For the text-containing cell, return its midpoint in (x, y) coordinate format. 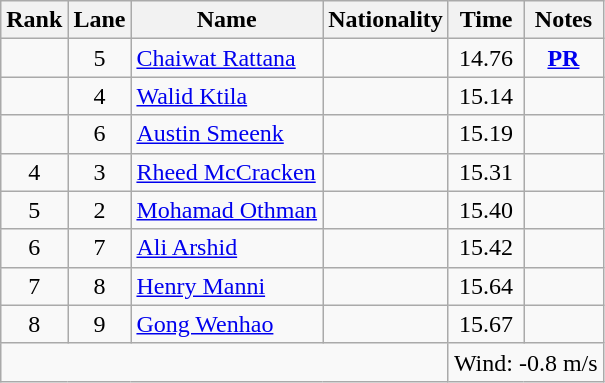
14.76 (486, 58)
15.67 (486, 324)
Wind: -0.8 m/s (526, 362)
Time (486, 20)
15.31 (486, 172)
15.40 (486, 210)
Mohamad Othman (227, 210)
PR (564, 58)
Notes (564, 20)
Rank (34, 20)
15.42 (486, 248)
Austin Smeenk (227, 134)
3 (100, 172)
9 (100, 324)
15.19 (486, 134)
Rheed McCracken (227, 172)
15.64 (486, 286)
Gong Wenhao (227, 324)
Nationality (386, 20)
Walid Ktila (227, 96)
Chaiwat Rattana (227, 58)
Name (227, 20)
15.14 (486, 96)
2 (100, 210)
Ali Arshid (227, 248)
Henry Manni (227, 286)
Lane (100, 20)
